For the text-containing cell, return its midpoint in [x, y] coordinate format. 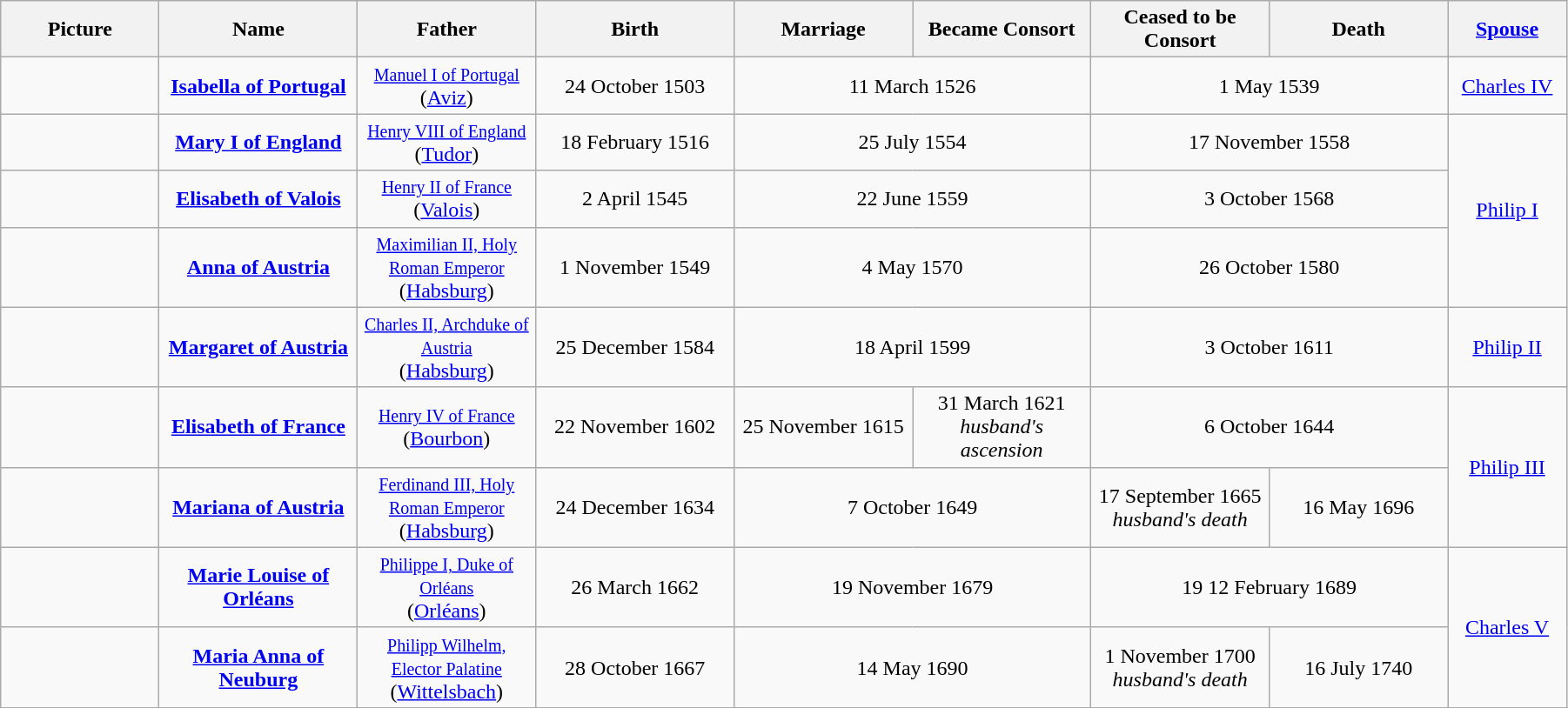
3 October 1611 [1270, 347]
Charles V [1507, 627]
Ferdinand III, Holy Roman Emperor (Habsburg) [447, 507]
Philipp Wilhelm, Elector Palatine (Wittelsbach) [447, 667]
18 April 1599 [913, 347]
Henry II of France (Valois) [447, 198]
Mary I of England [258, 143]
Charles IV [1507, 85]
Maria Anna of Neuburg [258, 667]
6 October 1644 [1270, 427]
Birth [635, 30]
Isabella of Portugal [258, 85]
Spouse [1507, 30]
1 May 1539 [1270, 85]
19 November 1679 [913, 587]
Elisabeth of France [258, 427]
Philip II [1507, 347]
18 February 1516 [635, 143]
Became Consort [1002, 30]
Name [258, 30]
24 December 1634 [635, 507]
14 May 1690 [913, 667]
26 March 1662 [635, 587]
22 June 1559 [913, 198]
Marie Louise of Orléans [258, 587]
Henry IV of France (Bourbon) [447, 427]
Death [1359, 30]
1 November 1549 [635, 267]
31 March 1621 husband's ascension [1002, 427]
Manuel I of Portugal (Aviz) [447, 85]
19 12 February 1689 [1270, 587]
22 November 1602 [635, 427]
Mariana of Austria [258, 507]
Philip III [1507, 467]
4 May 1570 [913, 267]
Margaret of Austria [258, 347]
26 October 1580 [1270, 267]
Ceased to be Consort [1180, 30]
24 October 1503 [635, 85]
Picture [80, 30]
Henry VIII of England (Tudor) [447, 143]
Elisabeth of Valois [258, 198]
1 November 1700husband's death [1180, 667]
Maximilian II, Holy Roman Emperor (Habsburg) [447, 267]
11 March 1526 [913, 85]
2 April 1545 [635, 198]
16 May 1696 [1359, 507]
25 November 1615 [823, 427]
28 October 1667 [635, 667]
Marriage [823, 30]
Father [447, 30]
Anna of Austria [258, 267]
17 September 1665 husband's death [1180, 507]
25 December 1584 [635, 347]
7 October 1649 [913, 507]
25 July 1554 [913, 143]
16 July 1740 [1359, 667]
17 November 1558 [1270, 143]
Philippe I, Duke of Orléans (Orléans) [447, 587]
3 October 1568 [1270, 198]
Charles II, Archduke of Austria (Habsburg) [447, 347]
Philip I [1507, 210]
